Find where the given text appears and provide that cell's center as [X, Y] coordinate. 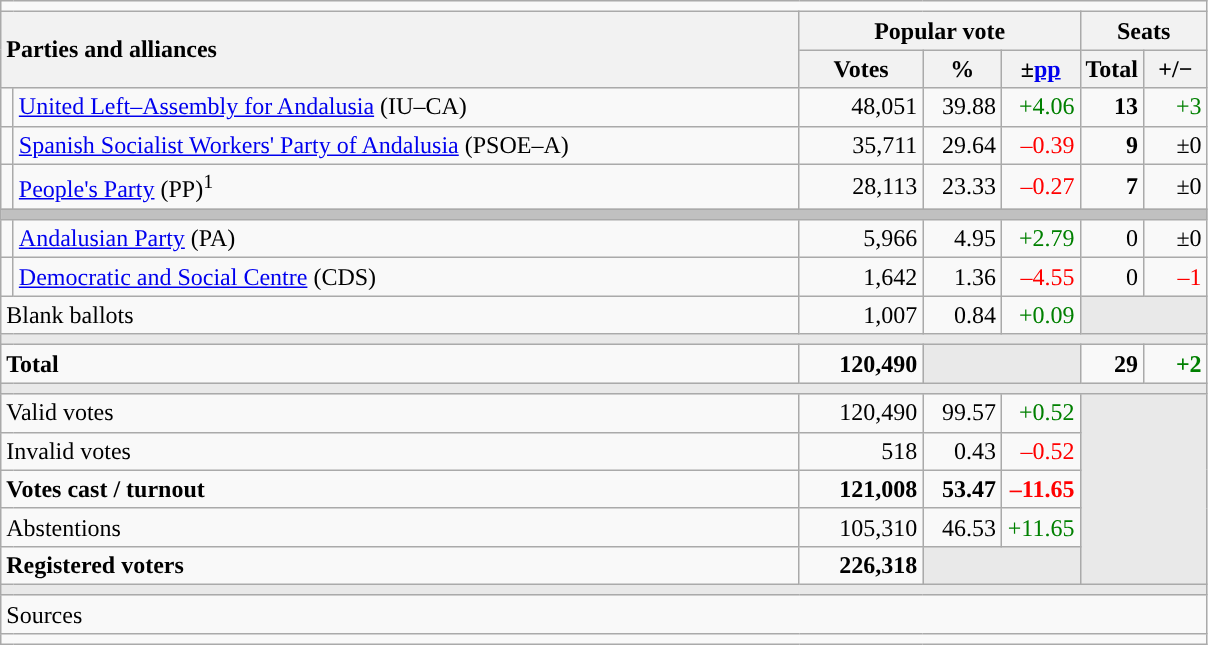
Sources [604, 614]
5,966 [861, 239]
0.84 [962, 315]
Spanish Socialist Workers' Party of Andalusia (PSOE–A) [406, 145]
1.36 [962, 277]
Parties and alliances [400, 50]
+4.06 [1040, 107]
Votes cast / turnout [400, 489]
Blank ballots [400, 315]
+2.79 [1040, 239]
United Left–Assembly for Andalusia (IU–CA) [406, 107]
–4.55 [1040, 277]
Andalusian Party (PA) [406, 239]
46.53 [962, 527]
+0.52 [1040, 413]
1,642 [861, 277]
39.88 [962, 107]
+2 [1176, 364]
% [962, 69]
–0.27 [1040, 186]
28,113 [861, 186]
–0.39 [1040, 145]
35,711 [861, 145]
23.33 [962, 186]
99.57 [962, 413]
Votes [861, 69]
Registered voters [400, 565]
29 [1112, 364]
Seats [1144, 31]
+/− [1176, 69]
1,007 [861, 315]
People's Party (PP)1 [406, 186]
518 [861, 451]
+11.65 [1040, 527]
–11.65 [1040, 489]
105,310 [861, 527]
Democratic and Social Centre (CDS) [406, 277]
226,318 [861, 565]
48,051 [861, 107]
7 [1112, 186]
Valid votes [400, 413]
+3 [1176, 107]
+0.09 [1040, 315]
Abstentions [400, 527]
0.43 [962, 451]
±pp [1040, 69]
9 [1112, 145]
Popular vote [940, 31]
53.47 [962, 489]
–1 [1176, 277]
29.64 [962, 145]
–0.52 [1040, 451]
4.95 [962, 239]
13 [1112, 107]
Invalid votes [400, 451]
121,008 [861, 489]
